Detect which cell encompasses the target text, then output its (x, y) center coordinate. 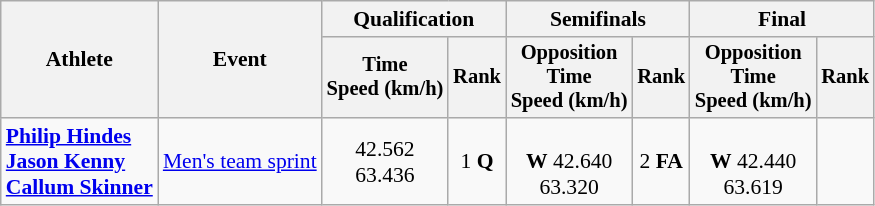
Philip HindesJason KennyCallum Skinner (80, 162)
W 42.64063.320 (570, 162)
Semifinals (598, 19)
Final (782, 19)
Event (240, 60)
1 Q (477, 162)
TimeSpeed (km/h) (386, 78)
2 FA (661, 162)
W 42.440 63.619 (754, 162)
Athlete (80, 60)
Men's team sprint (240, 162)
Qualification (414, 19)
42.562 63.436 (386, 162)
